Provide the (X, Y) coordinate of the cell's center where the given text is located.  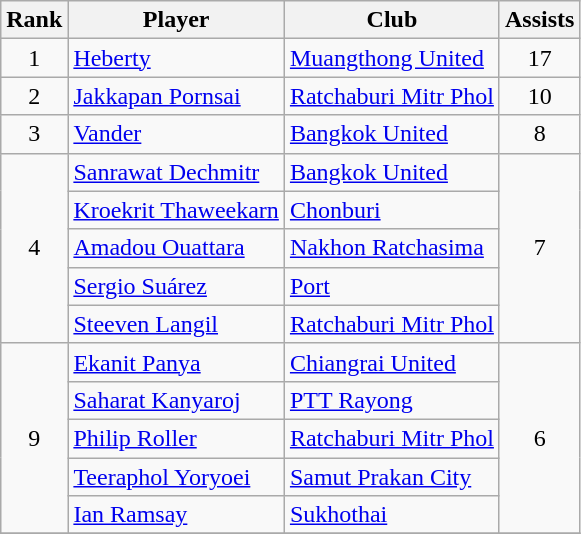
Nakhon Ratchasima (392, 248)
8 (539, 134)
9 (34, 438)
7 (539, 248)
Amadou Ouattara (176, 248)
Samut Prakan City (392, 477)
Sanrawat Dechmitr (176, 172)
Assists (539, 20)
Heberty (176, 58)
Chonburi (392, 210)
Muangthong United (392, 58)
1 (34, 58)
4 (34, 248)
3 (34, 134)
Chiangrai United (392, 362)
Sukhothai (392, 515)
Steeven Langil (176, 324)
10 (539, 96)
Player (176, 20)
Ian Ramsay (176, 515)
Rank (34, 20)
PTT Rayong (392, 400)
Philip Roller (176, 438)
2 (34, 96)
Kroekrit Thaweekarn (176, 210)
Ekanit Panya (176, 362)
Port (392, 286)
Jakkapan Pornsai (176, 96)
Vander (176, 134)
Saharat Kanyaroj (176, 400)
Teeraphol Yoryoei (176, 477)
17 (539, 58)
Club (392, 20)
6 (539, 438)
Sergio Suárez (176, 286)
